Locate the cell with the specified text and output its [x, y] center coordinate. 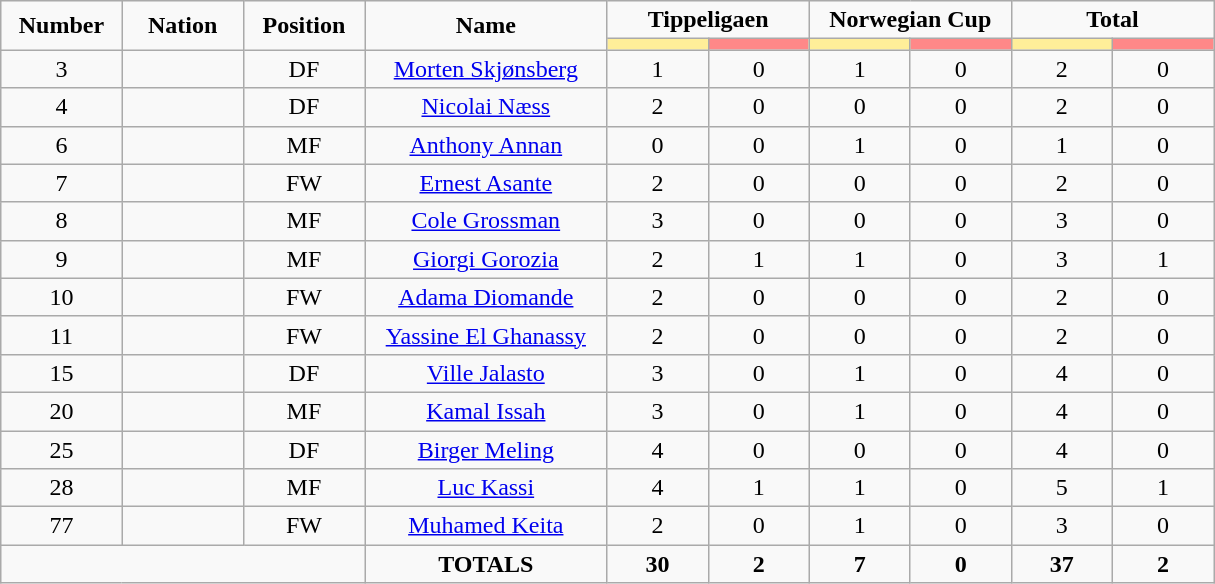
25 [62, 449]
37 [1062, 564]
Name [486, 26]
11 [62, 335]
Anthony Annan [486, 145]
77 [62, 526]
8 [62, 221]
Nicolai Næss [486, 107]
Ville Jalasto [486, 373]
10 [62, 297]
Birger Meling [486, 449]
Yassine El Ghanassy [486, 335]
20 [62, 411]
Cole Grossman [486, 221]
Luc Kassi [486, 488]
Adama Diomande [486, 297]
6 [62, 145]
Muhamed Keita [486, 526]
Position [304, 26]
Tippeligaen [708, 20]
TOTALS [486, 564]
Nation [182, 26]
Giorgi Gorozia [486, 259]
Ernest Asante [486, 183]
Kamal Issah [486, 411]
30 [658, 564]
28 [62, 488]
15 [62, 373]
5 [1062, 488]
Morten Skjønsberg [486, 69]
Total [1112, 20]
Number [62, 26]
9 [62, 259]
Norwegian Cup [910, 20]
